Pinpoint the cell where the given text exists, returning its [X, Y] midpoint coordinate. 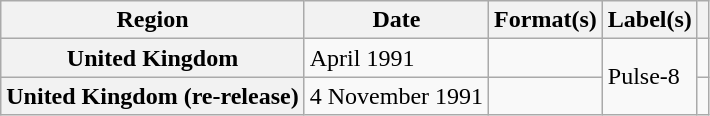
Label(s) [650, 20]
4 November 1991 [396, 96]
Format(s) [546, 20]
Date [396, 20]
United Kingdom [152, 58]
Region [152, 20]
Pulse-8 [650, 77]
United Kingdom (re-release) [152, 96]
April 1991 [396, 58]
